Extract the [X, Y] coordinate from the center of the cell holding the provided text.  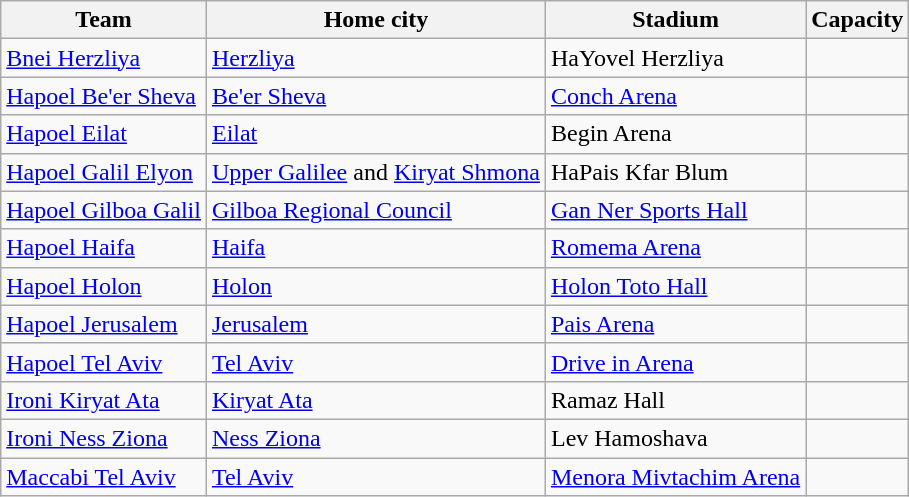
Maccabi Tel Aviv [104, 477]
Hapoel Tel Aviv [104, 362]
Romema Arena [675, 248]
Ironi Kiryat Ata [104, 400]
Holon [376, 286]
Team [104, 20]
HaYovel Herzliya [675, 58]
Hapoel Galil Elyon [104, 172]
Home city [376, 20]
Upper Galilee and Kiryat Shmona [376, 172]
Jerusalem [376, 324]
Haifa [376, 248]
Gilboa Regional Council [376, 210]
HaPais Kfar Blum [675, 172]
Kiryat Ata [376, 400]
Pais Arena [675, 324]
Ramaz Hall [675, 400]
Herzliya [376, 58]
Be'er Sheva [376, 96]
Hapoel Be'er Sheva [104, 96]
Hapoel Haifa [104, 248]
Stadium [675, 20]
Capacity [858, 20]
Hapoel Gilboa Galil [104, 210]
Drive in Arena [675, 362]
Hapoel Jerusalem [104, 324]
Gan Ner Sports Hall [675, 210]
Ness Ziona [376, 438]
Menora Mivtachim Arena [675, 477]
Hapoel Holon [104, 286]
Begin Arena [675, 134]
Holon Toto Hall [675, 286]
Lev Hamoshava [675, 438]
Bnei Herzliya [104, 58]
Eilat [376, 134]
Ironi Ness Ziona [104, 438]
Conch Arena [675, 96]
Hapoel Eilat [104, 134]
